Return the [x, y] coordinate for the center point of the cell that contains the specified text.  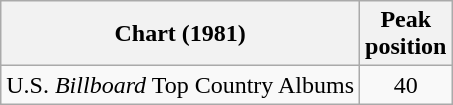
Chart (1981) [180, 34]
40 [406, 85]
U.S. Billboard Top Country Albums [180, 85]
Peakposition [406, 34]
